Return (X, Y) of the center of cell containing provided text 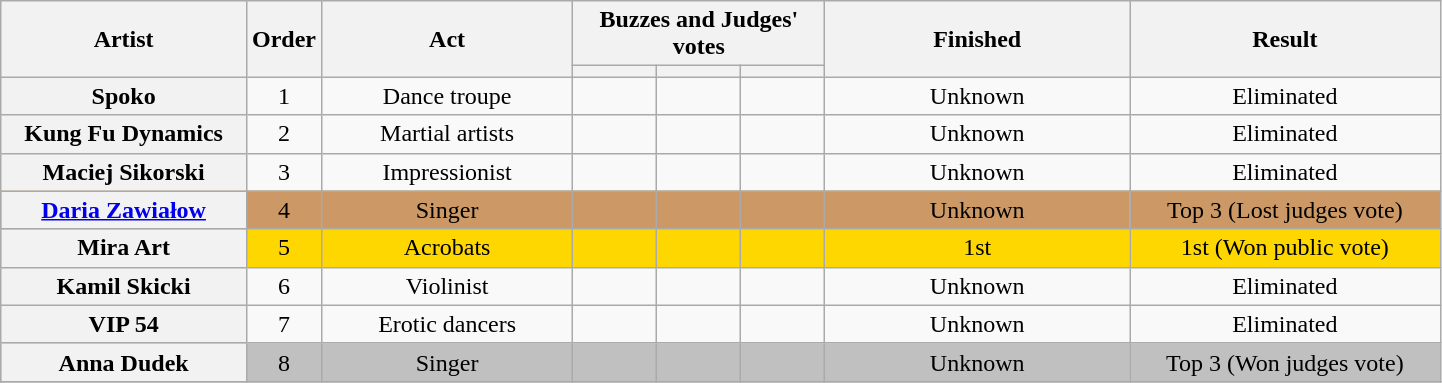
Violinist (448, 286)
Order (284, 39)
7 (284, 324)
VIP 54 (124, 324)
Martial artists (448, 134)
Kamil Skicki (124, 286)
Daria Zawiałow (124, 210)
Spoko (124, 96)
Maciej Sikorski (124, 172)
2 (284, 134)
Dance troupe (448, 96)
1 (284, 96)
3 (284, 172)
5 (284, 248)
1st (Won public vote) (1286, 248)
1st (978, 248)
8 (284, 362)
Result (1286, 39)
Buzzes and Judges' votes (699, 34)
Artist (124, 39)
Act (448, 39)
4 (284, 210)
Top 3 (Lost judges vote) (1286, 210)
Kung Fu Dynamics (124, 134)
Top 3 (Won judges vote) (1286, 362)
Mira Art (124, 248)
Finished (978, 39)
Erotic dancers (448, 324)
Anna Dudek (124, 362)
Acrobats (448, 248)
Impressionist (448, 172)
6 (284, 286)
